Scan for the cell matching the given text and deliver its (x, y) coordinate at center. 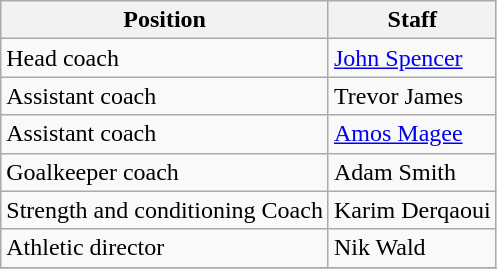
Strength and conditioning Coach (165, 210)
Trevor James (412, 96)
John Spencer (412, 58)
Staff (412, 20)
Amos Magee (412, 134)
Karim Derqaoui (412, 210)
Goalkeeper coach (165, 172)
Nik Wald (412, 248)
Head coach (165, 58)
Athletic director (165, 248)
Adam Smith (412, 172)
Position (165, 20)
